Return (x, y) of the center of cell containing provided text 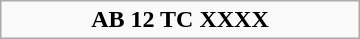
AB 12 TC XXXX (180, 20)
